Locate the cell with the specified text and output its [x, y] center coordinate. 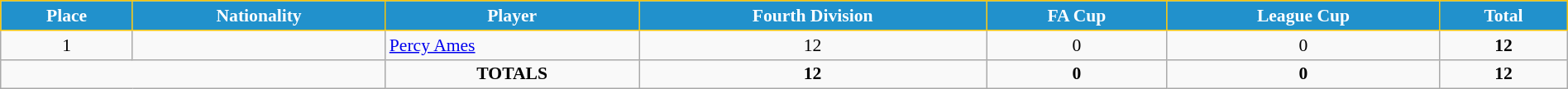
1 [67, 45]
Percy Ames [513, 45]
Place [67, 16]
Total [1503, 16]
Player [513, 16]
Nationality [258, 16]
Fourth Division [813, 16]
TOTALS [513, 74]
FA Cup [1077, 16]
League Cup [1303, 16]
